Detect which cell encompasses the target text, then output its (X, Y) center coordinate. 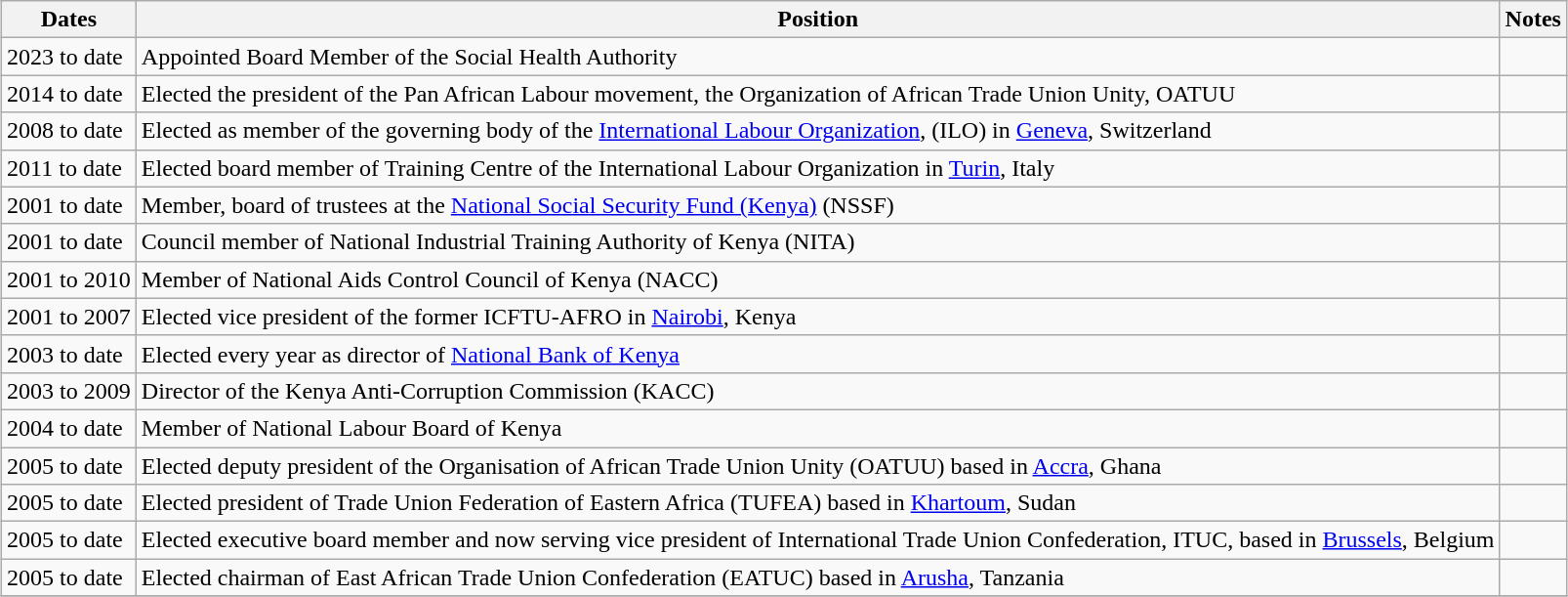
Elected executive board member and now serving vice president of International Trade Union Confederation, ITUC, based in Brussels, Belgium (818, 540)
Elected every year as director of National Bank of Kenya (818, 354)
Notes (1533, 20)
Member, board of trustees at the National Social Security Fund (Kenya) (NSSF) (818, 205)
2003 to 2009 (69, 391)
2001 to 2007 (69, 317)
Position (818, 20)
2003 to date (69, 354)
2008 to date (69, 131)
Elected as member of the governing body of the International Labour Organization, (ILO) in Geneva, Switzerland (818, 131)
Appointed Board Member of the Social Health Authority (818, 57)
2011 to date (69, 168)
Elected the president of the Pan African Labour movement, the Organization of African Trade Union Unity, OATUU (818, 94)
2001 to 2010 (69, 279)
Council member of National Industrial Training Authority of Kenya (NITA) (818, 242)
Elected vice president of the former ICFTU-AFRO in Nairobi, Kenya (818, 317)
Member of National Aids Control Council of Kenya (NACC) (818, 279)
Elected board member of Training Centre of the International Labour Organization in Turin, Italy (818, 168)
Dates (69, 20)
Elected chairman of East African Trade Union Confederation (EATUC) based in Arusha, Tanzania (818, 577)
Director of the Kenya Anti-Corruption Commission (KACC) (818, 391)
Elected president of Trade Union Federation of Eastern Africa (TUFEA) based in Khartoum, Sudan (818, 503)
2014 to date (69, 94)
2004 to date (69, 428)
Member of National Labour Board of Kenya (818, 428)
Elected deputy president of the Organisation of African Trade Union Unity (OATUU) based in Accra, Ghana (818, 466)
2023 to date (69, 57)
